Find where the given text appears and provide that cell's center as [X, Y] coordinate. 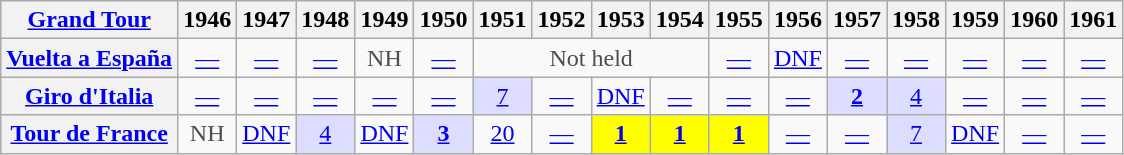
Vuelta a España [90, 58]
1946 [208, 20]
1961 [1094, 20]
Not held [591, 58]
Giro d'Italia [90, 96]
1953 [620, 20]
Grand Tour [90, 20]
2 [856, 96]
1956 [798, 20]
1949 [384, 20]
1957 [856, 20]
1947 [266, 20]
1950 [444, 20]
Tour de France [90, 134]
1948 [326, 20]
1960 [1034, 20]
3 [444, 134]
1952 [562, 20]
1959 [976, 20]
1954 [680, 20]
1955 [738, 20]
1958 [916, 20]
20 [502, 134]
1951 [502, 20]
